Pinpoint the cell where the given text exists, returning its (x, y) midpoint coordinate. 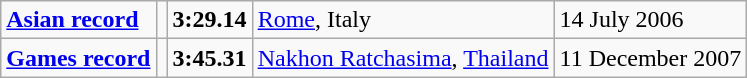
14 July 2006 (650, 20)
3:45.31 (210, 58)
Rome, Italy (403, 20)
3:29.14 (210, 20)
Games record (78, 58)
Asian record (78, 20)
Nakhon Ratchasima, Thailand (403, 58)
11 December 2007 (650, 58)
